Return (X, Y) of the center of cell containing provided text 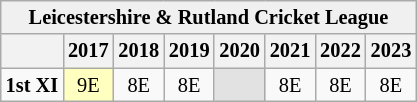
Leicestershire & Rutland Cricket League (208, 17)
2023 (391, 51)
9E (88, 85)
2021 (290, 51)
2019 (189, 51)
2020 (239, 51)
2022 (340, 51)
1st XI (32, 85)
2018 (139, 51)
2017 (88, 51)
